For the text-containing cell, return its midpoint in [X, Y] coordinate format. 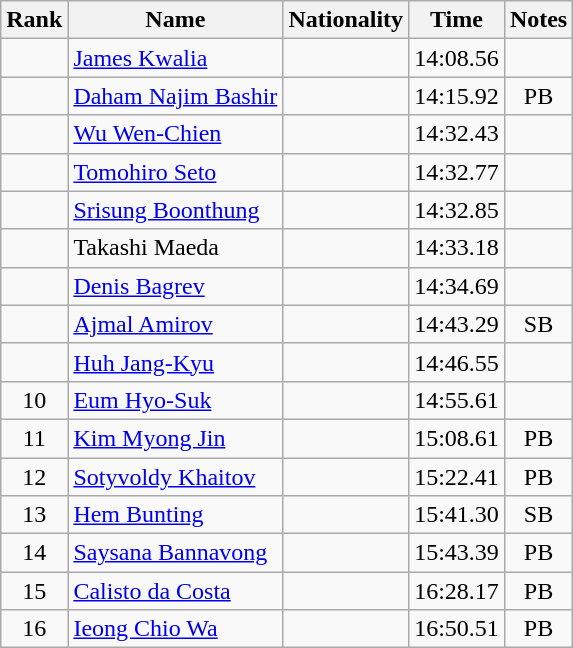
14:32.43 [457, 134]
Nationality [346, 20]
14:15.92 [457, 96]
Ieong Chio Wa [176, 629]
Ajmal Amirov [176, 324]
15:08.61 [457, 438]
Sotyvoldy Khaitov [176, 477]
14:46.55 [457, 362]
14:55.61 [457, 400]
14:34.69 [457, 286]
Rank [34, 20]
16:28.17 [457, 591]
James Kwalia [176, 58]
13 [34, 515]
Saysana Bannavong [176, 553]
Huh Jang-Kyu [176, 362]
Daham Najim Bashir [176, 96]
14:08.56 [457, 58]
12 [34, 477]
Denis Bagrev [176, 286]
10 [34, 400]
14:32.77 [457, 172]
14 [34, 553]
15:22.41 [457, 477]
16:50.51 [457, 629]
15:43.39 [457, 553]
14:32.85 [457, 210]
Name [176, 20]
Notes [538, 20]
15:41.30 [457, 515]
11 [34, 438]
Calisto da Costa [176, 591]
Eum Hyo-Suk [176, 400]
Wu Wen-Chien [176, 134]
Takashi Maeda [176, 248]
Tomohiro Seto [176, 172]
Hem Bunting [176, 515]
Kim Myong Jin [176, 438]
14:43.29 [457, 324]
15 [34, 591]
16 [34, 629]
14:33.18 [457, 248]
Srisung Boonthung [176, 210]
Time [457, 20]
